Locate the cell with the specified text and output its (X, Y) center coordinate. 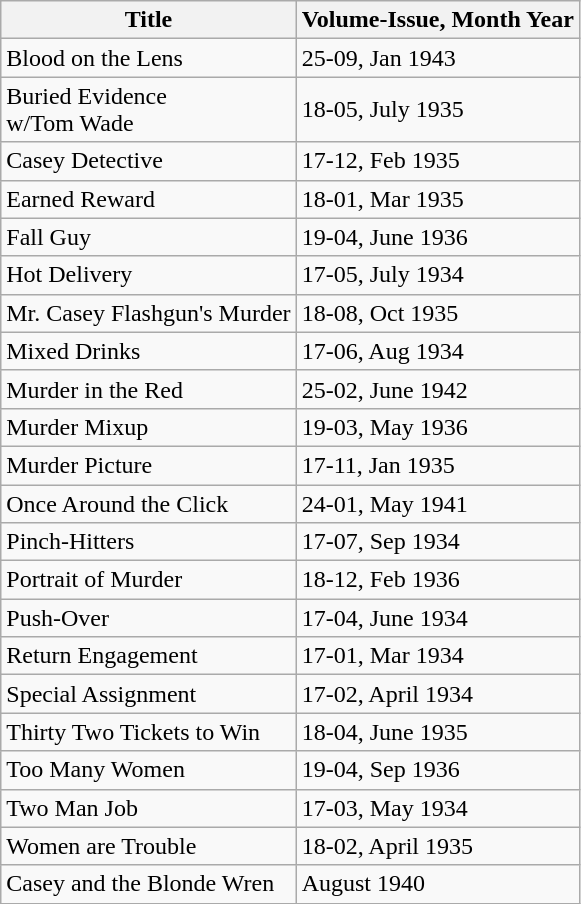
Casey Detective (148, 161)
17-04, June 1934 (438, 618)
17-07, Sep 1934 (438, 542)
Mixed Drinks (148, 351)
Murder Picture (148, 465)
19-03, May 1936 (438, 427)
19-04, June 1936 (438, 237)
17-02, April 1934 (438, 694)
18-12, Feb 1936 (438, 580)
Murder Mixup (148, 427)
Volume-Issue, Month Year (438, 20)
Buried Evidencew/Tom Wade (148, 110)
18-08, Oct 1935 (438, 313)
Thirty Two Tickets to Win (148, 732)
Once Around the Click (148, 503)
Too Many Women (148, 770)
Murder in the Red (148, 389)
Casey and the Blonde Wren (148, 884)
25-09, Jan 1943 (438, 58)
Women are Trouble (148, 846)
18-02, April 1935 (438, 846)
17-06, Aug 1934 (438, 351)
17-03, May 1934 (438, 808)
19-04, Sep 1936 (438, 770)
Mr. Casey Flashgun's Murder (148, 313)
Fall Guy (148, 237)
17-11, Jan 1935 (438, 465)
Push-Over (148, 618)
Hot Delivery (148, 275)
Pinch-Hitters (148, 542)
August 1940 (438, 884)
18-01, Mar 1935 (438, 199)
Title (148, 20)
24-01, May 1941 (438, 503)
Return Engagement (148, 656)
18-05, July 1935 (438, 110)
Earned Reward (148, 199)
Two Man Job (148, 808)
Special Assignment (148, 694)
17-05, July 1934 (438, 275)
18-04, June 1935 (438, 732)
Blood on the Lens (148, 58)
Portrait of Murder (148, 580)
17-12, Feb 1935 (438, 161)
17-01, Mar 1934 (438, 656)
25-02, June 1942 (438, 389)
